Pinpoint the cell where the given text exists, returning its [X, Y] midpoint coordinate. 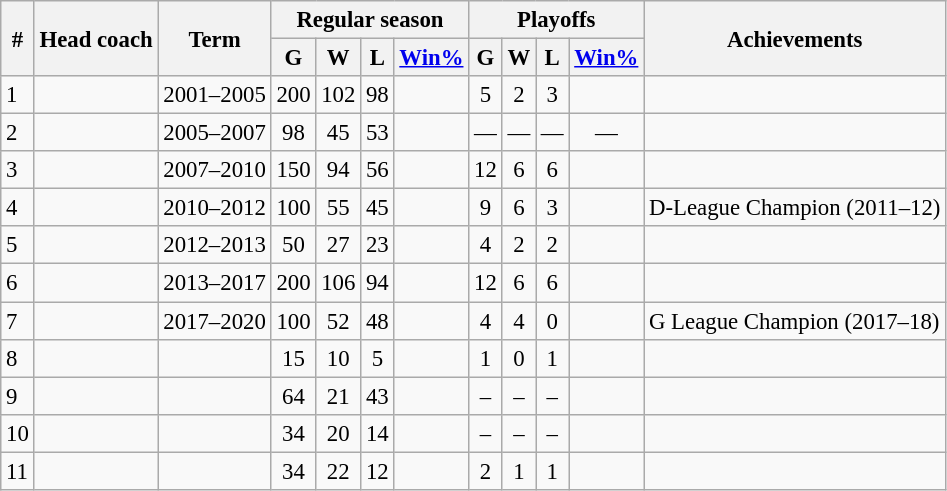
7 [18, 321]
23 [378, 245]
2012–2013 [214, 245]
2005–2007 [214, 133]
48 [378, 321]
Achievements [795, 38]
150 [294, 170]
D-League Champion (2011–12) [795, 208]
Regular season [370, 20]
8 [18, 358]
14 [378, 433]
G League Champion (2017–18) [795, 321]
21 [338, 396]
56 [378, 170]
27 [338, 245]
2013–2017 [214, 283]
106 [338, 283]
55 [338, 208]
2001–2005 [214, 95]
Head coach [96, 38]
22 [338, 471]
50 [294, 245]
20 [338, 433]
52 [338, 321]
2017–2020 [214, 321]
Playoffs [556, 20]
43 [378, 396]
2010–2012 [214, 208]
2007–2010 [214, 170]
53 [378, 133]
Term [214, 38]
# [18, 38]
11 [18, 471]
15 [294, 358]
102 [338, 95]
64 [294, 396]
